Return (X, Y) of the center of cell containing provided text 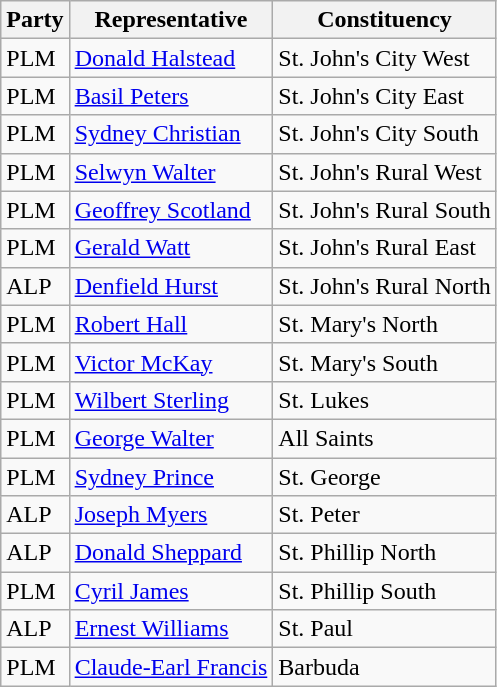
St. Phillip South (384, 591)
Basil Peters (171, 96)
Gerald Watt (171, 248)
St. John's City South (384, 134)
Donald Halstead (171, 58)
Geoffrey Scotland (171, 210)
Wilbert Sterling (171, 400)
St. John's City East (384, 96)
Claude-Earl Francis (171, 667)
St. John's Rural West (384, 172)
Party (35, 20)
Sydney Christian (171, 134)
St. Lukes (384, 400)
Joseph Myers (171, 515)
All Saints (384, 438)
St. John's Rural North (384, 286)
St. John's City West (384, 58)
St. Mary's South (384, 362)
Barbuda (384, 667)
George Walter (171, 438)
Selwyn Walter (171, 172)
Representative (171, 20)
St. Mary's North (384, 324)
Denfield Hurst (171, 286)
Victor McKay (171, 362)
Ernest Williams (171, 629)
Cyril James (171, 591)
St. John's Rural East (384, 248)
Sydney Prince (171, 477)
St. John's Rural South (384, 210)
Donald Sheppard (171, 553)
Robert Hall (171, 324)
Constituency (384, 20)
St. Paul (384, 629)
St. George (384, 477)
St. Peter (384, 515)
St. Phillip North (384, 553)
